Locate the cell with the specified text and output its [X, Y] center coordinate. 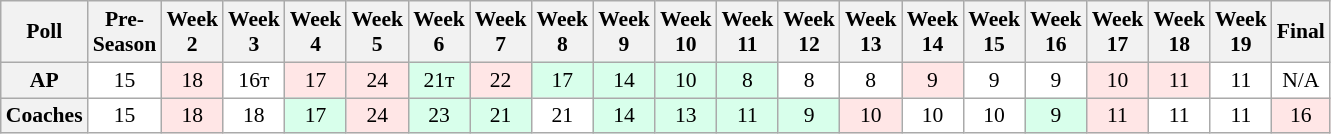
Week5 [377, 32]
16т [254, 80]
Week9 [624, 32]
Week8 [562, 32]
22 [501, 80]
21т [439, 80]
16 [1301, 116]
Coaches [44, 116]
Final [1301, 32]
N/A [1301, 80]
Week3 [254, 32]
Week6 [439, 32]
AP [44, 80]
Week4 [316, 32]
Poll [44, 32]
Week13 [871, 32]
Week17 [1118, 32]
Week18 [1179, 32]
Week15 [994, 32]
Week11 [748, 32]
Week14 [933, 32]
Week10 [686, 32]
23 [439, 116]
13 [686, 116]
Week16 [1056, 32]
Week12 [809, 32]
Week19 [1241, 32]
Pre-Season [125, 32]
Week7 [501, 32]
Week2 [192, 32]
